Provide the [X, Y] coordinate of the cell's center where the given text is located.  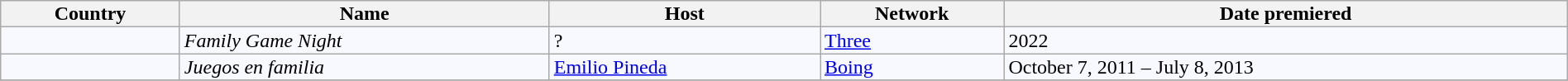
Emilio Pineda [685, 67]
Host [685, 14]
October 7, 2011 – July 8, 2013 [1285, 67]
? [685, 40]
Family Game Night [364, 40]
Juegos en familia [364, 67]
Country [91, 14]
Network [912, 14]
Three [912, 40]
Date premiered [1285, 14]
Boing [912, 67]
Name [364, 14]
2022 [1285, 40]
